Detect which cell encompasses the target text, then output its [X, Y] center coordinate. 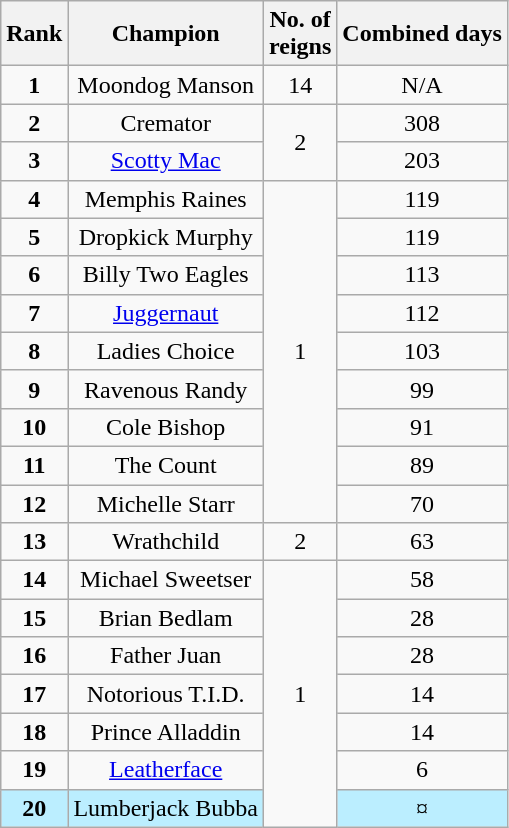
No. ofreigns [300, 34]
Prince Alladdin [166, 732]
Notorious T.I.D. [166, 694]
Combined days [422, 34]
Cole Bishop [166, 427]
112 [422, 313]
Wrathchild [166, 542]
Champion [166, 34]
11 [34, 465]
91 [422, 427]
16 [34, 656]
15 [34, 618]
Moondog Manson [166, 85]
Leatherface [166, 770]
9 [34, 389]
4 [34, 199]
12 [34, 503]
8 [34, 351]
89 [422, 465]
7 [34, 313]
Michael Sweetser [166, 580]
19 [34, 770]
Lumberjack Bubba [166, 808]
Ladies Choice [166, 351]
99 [422, 389]
20 [34, 808]
N/A [422, 85]
Dropkick Murphy [166, 237]
Father Juan [166, 656]
103 [422, 351]
Billy Two Eagles [166, 275]
113 [422, 275]
3 [34, 161]
¤ [422, 808]
58 [422, 580]
Cremator [166, 123]
Michelle Starr [166, 503]
Juggernaut [166, 313]
5 [34, 237]
63 [422, 542]
Brian Bedlam [166, 618]
Scotty Mac [166, 161]
70 [422, 503]
10 [34, 427]
Rank [34, 34]
13 [34, 542]
17 [34, 694]
Memphis Raines [166, 199]
The Count [166, 465]
Ravenous Randy [166, 389]
308 [422, 123]
203 [422, 161]
18 [34, 732]
